Return the (X, Y) coordinate for the center point of the cell that contains the specified text.  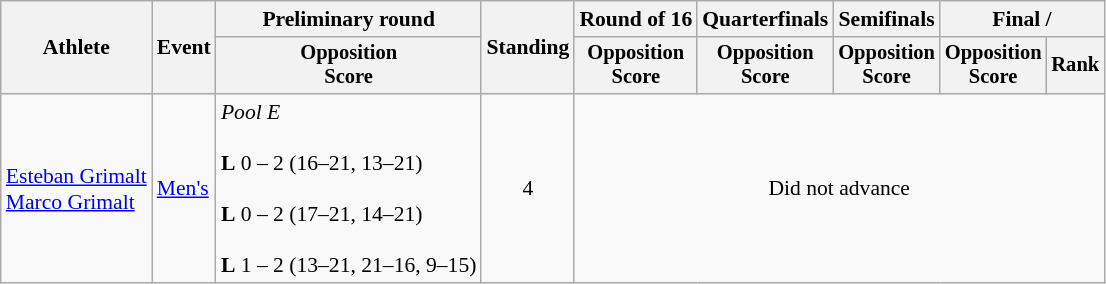
Event (184, 48)
Final / (1022, 19)
Standing (528, 48)
Athlete (76, 48)
Quarterfinals (765, 19)
Esteban GrimaltMarco Grimalt (76, 188)
Men's (184, 188)
4 (528, 188)
Rank (1075, 66)
Did not advance (839, 188)
Pool EL 0 – 2 (16–21, 13–21)L 0 – 2 (17–21, 14–21)L 1 – 2 (13–21, 21–16, 9–15) (349, 188)
Preliminary round (349, 19)
Semifinals (886, 19)
Round of 16 (636, 19)
